Locate the cell with the specified text and output its [x, y] center coordinate. 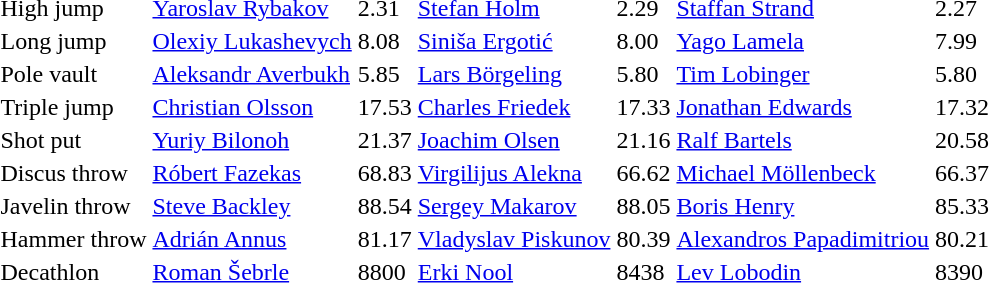
Vladyslav Piskunov [514, 239]
Aleksandr Averbukh [252, 74]
5.85 [384, 74]
8.08 [384, 41]
Olexiy Lukashevych [252, 41]
Adrián Annus [252, 239]
21.16 [644, 140]
Lars Börgeling [514, 74]
Ralf Bartels [803, 140]
17.53 [384, 107]
5.80 [644, 74]
66.62 [644, 173]
Boris Henry [803, 206]
Charles Friedek [514, 107]
Joachim Olsen [514, 140]
Yuriy Bilonoh [252, 140]
68.83 [384, 173]
Steve Backley [252, 206]
8.00 [644, 41]
21.37 [384, 140]
Jonathan Edwards [803, 107]
Alexandros Papadimitriou [803, 239]
Róbert Fazekas [252, 173]
81.17 [384, 239]
Tim Lobinger [803, 74]
Yago Lamela [803, 41]
17.33 [644, 107]
88.05 [644, 206]
80.39 [644, 239]
Christian Olsson [252, 107]
Michael Möllenbeck [803, 173]
88.54 [384, 206]
Virgilijus Alekna [514, 173]
Siniša Ergotić [514, 41]
Sergey Makarov [514, 206]
